Provide the [X, Y] coordinate of the cell's center where the given text is located.  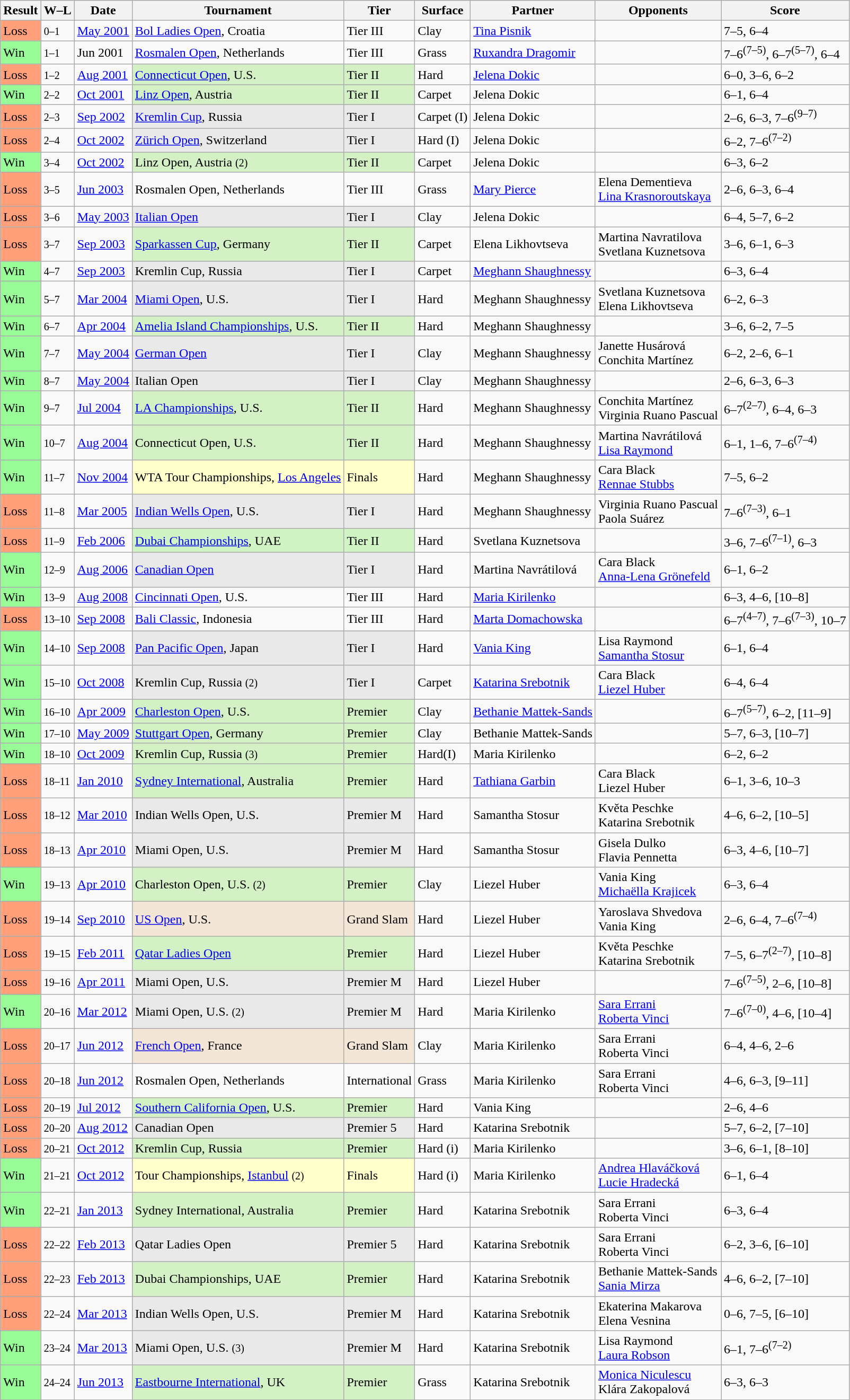
2–2 [57, 94]
7–6(7–0), 4–6, [10–4] [785, 1011]
Tier [379, 11]
Mar 2010 [103, 815]
Apr 2004 [103, 326]
23–24 [57, 1348]
18–11 [57, 781]
20–17 [57, 1046]
Carpet (I) [443, 117]
6–1, 6–2 [785, 569]
Janette Husárová Conchita Martínez [658, 353]
6–4, 6–4 [785, 683]
21–21 [57, 1176]
3–6 [57, 217]
Marta Domachowska [533, 619]
6–7(4–7), 7–6(7–3), 10–7 [785, 619]
1–1 [57, 53]
Surface [443, 11]
22–24 [57, 1314]
6–3, 4–6, [10–7] [785, 850]
Aug 2008 [103, 597]
20–20 [57, 1128]
6–0, 3–6, 6–2 [785, 74]
4–7 [57, 271]
22–22 [57, 1245]
6–3, 6–2 [785, 162]
16–10 [57, 711]
Aug 2001 [103, 74]
9–7 [57, 408]
6–2, 3–6, [6–10] [785, 1245]
5–7 [57, 299]
Aug 2012 [103, 1128]
22–23 [57, 1279]
4–6, 6–2, [10–5] [785, 815]
Sep 2010 [103, 919]
Mar 2012 [103, 1011]
Sparkassen Cup, Germany [238, 244]
Score [785, 11]
LA Championships, U.S. [238, 408]
Oct 2008 [103, 683]
6–7(5–7), 6–2, [11–9] [785, 711]
5–7, 6–3, [10–7] [785, 733]
24–24 [57, 1383]
12–9 [57, 569]
6–1, 1–6, 7–6(7–4) [785, 442]
Lisa Raymond Samantha Stosur [658, 648]
Yaroslava Shvedova Vania King [658, 919]
7–6(7–5), 6–7(5–7), 6–4 [785, 53]
Jul 2012 [103, 1108]
Linz Open, Austria [238, 94]
7–7 [57, 353]
Miami Open, U.S. (3) [238, 1348]
15–10 [57, 683]
18–13 [57, 850]
US Open, U.S. [238, 919]
Opponents [658, 11]
17–10 [57, 733]
Sep 2002 [103, 117]
Jan 2013 [103, 1210]
6–4, 5–7, 6–2 [785, 217]
Jan 2010 [103, 781]
French Open, France [238, 1046]
10–7 [57, 442]
Tour Championships, Istanbul (2) [238, 1176]
5–7, 6–2, [7–10] [785, 1128]
6–7(2–7), 6–4, 6–3 [785, 408]
Apr 2011 [103, 983]
Svetlana Kuznetsova Elena Likhovtseva [658, 299]
Martina Navrátilová Lisa Raymond [658, 442]
Ruxandra Dragomir [533, 53]
3–4 [57, 162]
3–7 [57, 244]
Martina Navratilova Svetlana Kuznetsova [658, 244]
7–6(7–5), 2–6, [10–8] [785, 983]
11–8 [57, 511]
6–2, 6–2 [785, 753]
Mary Pierce [533, 190]
Oct 2001 [103, 94]
May 2009 [103, 733]
Monica Niculescu Klára Zakopalová [658, 1383]
Ekaterina Makarova Elena Vesnina [658, 1314]
Charleston Open, U.S. (2) [238, 884]
Lisa Raymond Laura Robson [658, 1348]
3–6, 6–2, 7–5 [785, 326]
Bali Classic, Indonesia [238, 619]
2–4 [57, 140]
20–16 [57, 1011]
2–6, 6–3, 7–6(9–7) [785, 117]
19–16 [57, 983]
4–6, 6–3, [9–11] [785, 1080]
11–9 [57, 541]
German Open [238, 353]
Feb 2006 [103, 541]
Aug 2006 [103, 569]
Hard(I) [443, 753]
6–2, 2–6, 6–1 [785, 353]
20–19 [57, 1108]
Miami Open, U.S. (2) [238, 1011]
Date [103, 11]
3–6, 6–1, 6–3 [785, 244]
0–6, 7–5, [6–10] [785, 1314]
2–6, 4–6 [785, 1108]
Result [21, 11]
Tournament [238, 11]
6–7 [57, 326]
6–1, 3–6, 10–3 [785, 781]
Zürich Open, Switzerland [238, 140]
International [379, 1080]
Southern California Open, U.S. [238, 1108]
Elena Likhovtseva [533, 244]
Kremlin Cup, Russia (3) [238, 753]
13–10 [57, 619]
Cara Black Anna-Lena Grönefeld [658, 569]
Charleston Open, U.S. [238, 711]
Jun 2001 [103, 53]
Virginia Ruano Pascual Paola Suárez [658, 511]
Aug 2004 [103, 442]
Amelia Island Championships, U.S. [238, 326]
Jul 2004 [103, 408]
Jun 2003 [103, 190]
0–1 [57, 31]
18–10 [57, 753]
Partner [533, 11]
3–6, 6–1, [8–10] [785, 1148]
Stuttgart Open, Germany [238, 733]
18–12 [57, 815]
Cincinnati Open, U.S. [238, 597]
May 2003 [103, 217]
Elena Dementieva Lina Krasnoroutskaya [658, 190]
20–18 [57, 1080]
4–6, 6–2, [7–10] [785, 1279]
19–13 [57, 884]
6–2, 6–3 [785, 299]
Nov 2004 [103, 477]
Mar 2005 [103, 511]
Andrea Hlaváčková Lucie Hradecká [658, 1176]
20–21 [57, 1148]
Eastbourne International, UK [238, 1383]
14–10 [57, 648]
W–L [57, 11]
2–6, 6–4, 7–6(7–4) [785, 919]
19–14 [57, 919]
3–6, 7–6(7–1), 6–3 [785, 541]
Mar 2004 [103, 299]
Cara Black Rennae Stubbs [658, 477]
Feb 2011 [103, 953]
Bol Ladies Open, Croatia [238, 31]
6–4, 4–6, 2–6 [785, 1046]
7–6(7–3), 6–1 [785, 511]
Tathiana Garbin [533, 781]
Hard (I) [443, 140]
1–2 [57, 74]
3–5 [57, 190]
Bethanie Mattek-Sands Sania Mirza [658, 1279]
Svetlana Kuznetsova [533, 541]
13–9 [57, 597]
7–5, 6–4 [785, 31]
Tina Pisnik [533, 31]
Pan Pacific Open, Japan [238, 648]
8–7 [57, 381]
7–5, 6–2 [785, 477]
2–3 [57, 117]
2–6, 6–3, 6–3 [785, 381]
19–15 [57, 953]
Vania King Michaëlla Krajicek [658, 884]
Jun 2013 [103, 1383]
Gisela Dulko Flavia Pennetta [658, 850]
22–21 [57, 1210]
May 2001 [103, 31]
Linz Open, Austria (2) [238, 162]
6–1, 7–6(7–2) [785, 1348]
Martina Navrátilová [533, 569]
WTA Tour Championships, Los Angeles [238, 477]
7–5, 6–7(2–7), [10–8] [785, 953]
6–2, 7–6(7–2) [785, 140]
Apr 2009 [103, 711]
Oct 2009 [103, 753]
2–6, 6–3, 6–4 [785, 190]
11–7 [57, 477]
Conchita Martínez Virginia Ruano Pascual [658, 408]
6–3, 6–3 [785, 1383]
Kremlin Cup, Russia (2) [238, 683]
6–3, 4–6, [10–8] [785, 597]
